Scan for the cell matching the given text and deliver its [X, Y] coordinate at center. 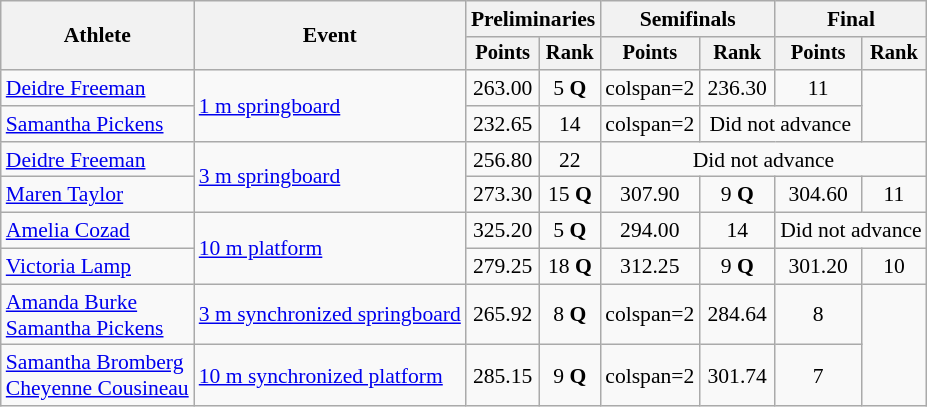
312.25 [650, 267]
Athlete [98, 36]
Amelia Cozad [98, 231]
294.00 [650, 231]
232.65 [503, 124]
10 m synchronized platform [330, 376]
256.80 [503, 160]
22 [570, 160]
285.15 [503, 376]
Samantha Pickens [98, 124]
Maren Taylor [98, 195]
325.20 [503, 231]
265.92 [503, 314]
Semifinals [688, 19]
Event [330, 36]
10 [894, 267]
304.60 [818, 195]
Victoria Lamp [98, 267]
8 [818, 314]
7 [818, 376]
8 Q [570, 314]
10 m platform [330, 248]
Samantha BrombergCheyenne Cousineau [98, 376]
18 Q [570, 267]
279.25 [503, 267]
3 m springboard [330, 178]
15 Q [570, 195]
Final [851, 19]
263.00 [503, 88]
307.90 [650, 195]
301.74 [737, 376]
1 m springboard [330, 106]
3 m synchronized springboard [330, 314]
301.20 [818, 267]
273.30 [503, 195]
Amanda BurkeSamantha Pickens [98, 314]
284.64 [737, 314]
236.30 [737, 88]
Preliminaries [533, 19]
